Pinpoint the cell where the given text exists, returning its (X, Y) midpoint coordinate. 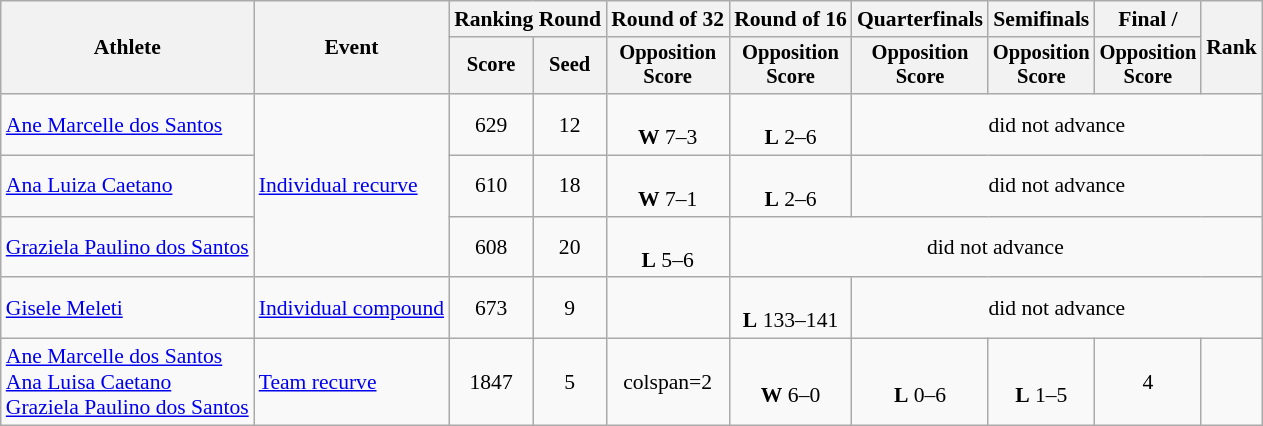
Round of 16 (790, 19)
5 (570, 382)
Individual recurve (352, 186)
W 6–0 (790, 382)
Ranking Round (528, 19)
Final / (1148, 19)
L 5–6 (668, 248)
Ane Marcelle dos Santos (128, 124)
L 133–141 (790, 308)
9 (570, 308)
W 7–1 (668, 186)
Individual compound (352, 308)
Athlete (128, 48)
12 (570, 124)
Event (352, 48)
Semifinals (1042, 19)
Team recurve (352, 382)
L 0–6 (920, 382)
673 (491, 308)
18 (570, 186)
L 1–5 (1042, 382)
Ane Marcelle dos SantosAna Luisa CaetanoGraziela Paulino dos Santos (128, 382)
629 (491, 124)
608 (491, 248)
colspan=2 (668, 382)
610 (491, 186)
20 (570, 248)
Graziela Paulino dos Santos (128, 248)
Quarterfinals (920, 19)
Seed (570, 66)
4 (1148, 382)
Gisele Meleti (128, 308)
W 7–3 (668, 124)
Round of 32 (668, 19)
Ana Luiza Caetano (128, 186)
1847 (491, 382)
Score (491, 66)
Rank (1232, 48)
